Scan for the cell matching the given text and deliver its (X, Y) coordinate at center. 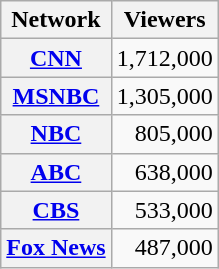
1,305,000 (164, 96)
638,000 (164, 172)
Network (56, 20)
NBC (56, 134)
CNN (56, 58)
CBS (56, 210)
487,000 (164, 248)
533,000 (164, 210)
ABC (56, 172)
Fox News (56, 248)
1,712,000 (164, 58)
MSNBC (56, 96)
805,000 (164, 134)
Viewers (164, 20)
